Provide the [x, y] coordinate of the cell's center where the given text is located.  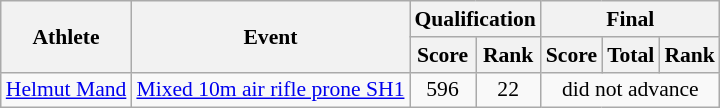
596 [443, 90]
Qualification [476, 19]
did not advance [630, 90]
Mixed 10m air rifle prone SH1 [270, 90]
Total [630, 55]
22 [508, 90]
Event [270, 36]
Helmut Mand [66, 90]
Final [630, 19]
Athlete [66, 36]
